For the text-containing cell, return its midpoint in (X, Y) coordinate format. 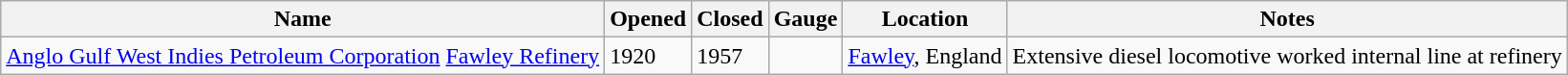
Gauge (805, 19)
1957 (730, 56)
Closed (730, 19)
Anglo Gulf West Indies Petroleum Corporation Fawley Refinery (303, 56)
Notes (1287, 19)
Location (925, 19)
1920 (648, 56)
Fawley, England (925, 56)
Extensive diesel locomotive worked internal line at refinery (1287, 56)
Opened (648, 19)
Name (303, 19)
